Pinpoint the cell where the given text exists, returning its (x, y) midpoint coordinate. 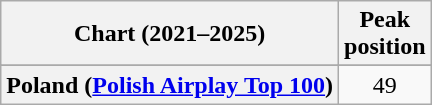
Peakposition (385, 34)
Chart (2021–2025) (170, 34)
Poland (Polish Airplay Top 100) (170, 85)
49 (385, 85)
